Detect which cell encompasses the target text, then output its [x, y] center coordinate. 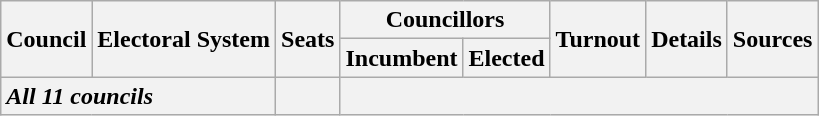
Details [687, 39]
Turnout [598, 39]
Seats [308, 39]
Electoral System [184, 39]
All 11 councils [138, 96]
Council [46, 39]
Elected [506, 58]
Incumbent [402, 58]
Councillors [445, 20]
Sources [772, 39]
